Provide the (X, Y) coordinate of the cell's center where the given text is located.  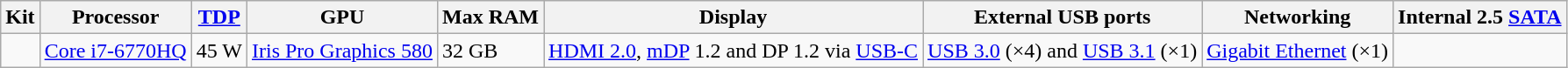
32 GB (490, 51)
Core i7-6770HQ (116, 51)
Processor (116, 17)
Iris Pro Graphics 580 (342, 51)
Max RAM (490, 17)
TDP (219, 17)
Networking (1298, 17)
Display (734, 17)
45 W (219, 51)
Internal 2.5 SATA (1480, 17)
HDMI 2.0, mDP 1.2 and DP 1.2 via USB-C (734, 51)
USB 3.0 (×4) and USB 3.1 (×1) (1063, 51)
GPU (342, 17)
Gigabit Ethernet (×1) (1298, 51)
Kit (20, 17)
External USB ports (1063, 17)
